Detect which cell encompasses the target text, then output its (X, Y) center coordinate. 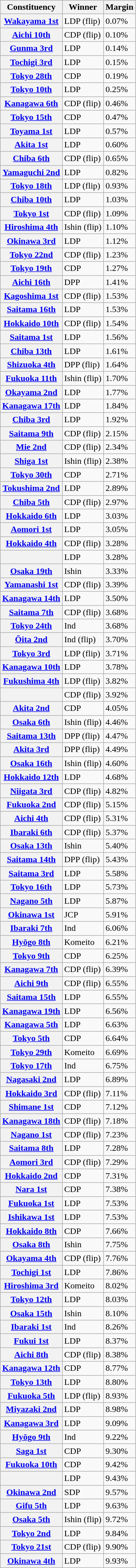
Osaka 16th (31, 763)
7.75% (119, 1244)
Yamanashi 1st (31, 584)
Osaka 5th (31, 1520)
7.12% (119, 1107)
Hokkaido 6th (31, 516)
1.70% (119, 378)
0.46% (119, 103)
Okinawa 1st (31, 915)
6.21% (119, 942)
7.18% (119, 1121)
9.90% (119, 1547)
9.84% (119, 1533)
Aomori 3rd (31, 1162)
Kanagawa 5th (31, 1024)
Chiba 5th (31, 502)
6.69% (119, 1052)
3.03% (119, 516)
1.09% (119, 213)
Tokyo 17th (31, 1066)
0.15% (119, 62)
Tokyo 12th (31, 1300)
Osaka 8th (31, 1244)
0.60% (119, 144)
Kanagawa 14th (31, 598)
4.68% (119, 777)
0.65% (119, 158)
3.39% (119, 584)
Saitama 13th (31, 736)
9.72% (119, 1520)
Tokyo 3rd (31, 653)
Nagasaki 2nd (31, 1080)
9.63% (119, 1506)
5.15% (119, 804)
Toyama 1st (31, 131)
0.07% (119, 21)
Kanagawa 17th (31, 406)
Akita 2nd (31, 708)
Tokyo 21st (31, 1547)
Okayama 2nd (31, 392)
6.56% (119, 1011)
1.77% (119, 392)
Kanagawa 10th (31, 667)
Kanagawa 6th (31, 103)
5.58% (119, 873)
Yamaguchi 2nd (31, 172)
Tokyo 28th (31, 76)
Okayama 4th (31, 1258)
Tokyo 18th (31, 186)
Kanagawa 18th (31, 1121)
9.42% (119, 1464)
1.54% (119, 323)
0.19% (119, 76)
Mie 2nd (31, 447)
8.03% (119, 1300)
Tochigi 3rd (31, 62)
0.57% (119, 131)
6.06% (119, 928)
1.10% (119, 227)
Hokkaido 12th (31, 777)
Ibaraki 1st (31, 1327)
Nagano 1st (31, 1135)
Nagano 5th (31, 901)
Tokushima 2nd (31, 488)
1.12% (119, 241)
Aichi 10th (31, 35)
2.89% (119, 488)
Kanagawa 19th (31, 1011)
Ōita 2nd (31, 640)
1.41% (119, 282)
2.34% (119, 447)
2.71% (119, 475)
Tokyo 30th (31, 475)
Fukuoka 10th (31, 1464)
4.82% (119, 791)
8.02% (119, 1286)
3.92% (119, 695)
Niigata 3rd (31, 791)
5.43% (119, 860)
Hyōgo 8th (31, 942)
Akita 3rd (31, 750)
3.71% (119, 653)
6.39% (119, 969)
Tokyo 16th (31, 887)
Fukui 1st (31, 1341)
Tokyo 13th (31, 1382)
Hokkaido 2nd (31, 1176)
Tokyo 5th (31, 1038)
3.05% (119, 530)
4.05% (119, 708)
7.38% (119, 1189)
Fukuoka 2nd (31, 804)
9.09% (119, 1423)
3.78% (119, 667)
4.46% (119, 722)
Aichi 4th (31, 818)
Tokyo 2nd (31, 1533)
Hiroshima 4th (31, 227)
Shiga 1st (31, 461)
Hokkaido 10th (31, 323)
Okinawa 2nd (31, 1492)
Tokyo 10th (31, 90)
Gifu 5th (31, 1506)
Osaka 13th (31, 846)
0.10% (119, 35)
Saitama 3rd (31, 873)
Kanagawa 3rd (31, 1423)
Chiba 6th (31, 158)
6.25% (119, 956)
4.49% (119, 750)
Ibaraki 7th (31, 928)
Kagoshima 1st (31, 296)
Nara 1st (31, 1189)
8.77% (119, 1368)
Hiroshima 3rd (31, 1286)
1.84% (119, 406)
9.43% (119, 1478)
Fukuoka 5th (31, 1396)
1.56% (119, 337)
Saitama 7th (31, 612)
7.66% (119, 1231)
Akita 1st (31, 144)
3.33% (119, 571)
1.03% (119, 200)
8.80% (119, 1382)
Ibaraki 6th (31, 832)
Hokkaido 8th (31, 1231)
Okinawa 3rd (31, 241)
Tokyo 15th (31, 117)
8.38% (119, 1355)
8.10% (119, 1313)
8.26% (119, 1327)
Kanagawa 7th (31, 969)
8.37% (119, 1341)
4.47% (119, 736)
4.60% (119, 763)
8.93% (119, 1396)
Ind (flip) (83, 640)
Chiba 13th (31, 351)
5.73% (119, 887)
9.22% (119, 1437)
Saitama 14th (31, 860)
1.27% (119, 268)
0.82% (119, 172)
Hokkaido 3rd (31, 1093)
Osaka 19th (31, 571)
7.86% (119, 1272)
Aichi 8th (31, 1355)
7.11% (119, 1093)
Tokyo 1st (31, 213)
8.98% (119, 1409)
Okinawa 4th (31, 1561)
Hokkaido 4th (31, 543)
7.76% (119, 1258)
Saitama 16th (31, 310)
Aomori 1st (31, 530)
2.38% (119, 461)
Saitama 9th (31, 433)
Ishikawa 1st (31, 1217)
7.28% (119, 1148)
5.87% (119, 901)
Saitama 8th (31, 1148)
Chiba 10th (31, 200)
JCP (83, 915)
Saitama 1st (31, 337)
7.29% (119, 1162)
9.93% (119, 1561)
Shizuoka 4th (31, 364)
Tokyo 24th (31, 626)
SDP (83, 1492)
Constituency (31, 7)
Saga 1st (31, 1451)
5.31% (119, 818)
Margin (119, 7)
6.75% (119, 1066)
0.47% (119, 117)
Winner (83, 7)
3.70% (119, 640)
5.40% (119, 846)
Wakayama 1st (31, 21)
Chiba 3rd (31, 420)
2.97% (119, 502)
1.23% (119, 255)
1.64% (119, 364)
Aichi 16th (31, 282)
0.25% (119, 90)
7.23% (119, 1135)
6.64% (119, 1038)
5.37% (119, 832)
Tokyo 29th (31, 1052)
Osaka 15th (31, 1313)
9.30% (119, 1451)
Gunma 3rd (31, 48)
7.31% (119, 1176)
Hyōgo 9th (31, 1437)
Tokyo 19th (31, 268)
Kanagawa 12th (31, 1368)
Tokyo 9th (31, 956)
0.14% (119, 48)
9.57% (119, 1492)
Shimane 1st (31, 1107)
Fukushima 4th (31, 681)
Tokyo 22nd (31, 255)
Fukuoka 11th (31, 378)
Saitama 15th (31, 997)
0.93% (119, 186)
2.15% (119, 433)
Aichi 9th (31, 983)
6.89% (119, 1080)
5.91% (119, 915)
Tochigi 1st (31, 1272)
3.50% (119, 598)
DPP (83, 282)
Osaka 6th (31, 722)
Fukuoka 1st (31, 1203)
3.82% (119, 681)
1.92% (119, 420)
Miyazaki 2nd (31, 1409)
1.61% (119, 351)
6.63% (119, 1024)
